Scan for the cell matching the given text and deliver its [x, y] coordinate at center. 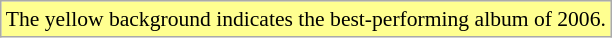
The yellow background indicates the best-performing album of 2006. [306, 19]
